Output the (X, Y) coordinate of the center of the cell containing the given text.  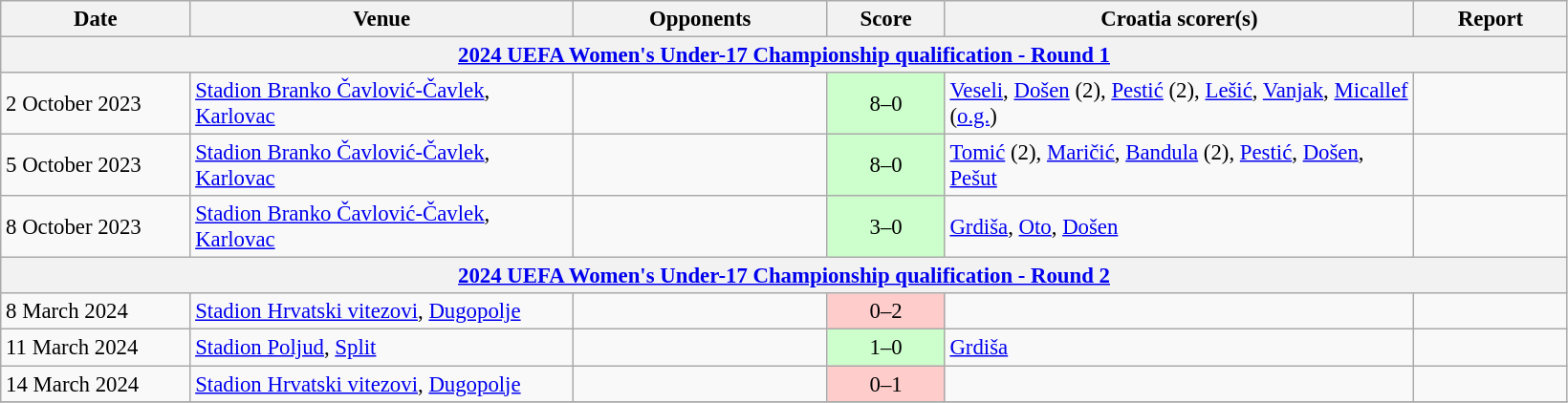
Score (885, 19)
Veseli, Došen (2), Pestić (2), Lešić, Vanjak, Micallef (o.g.) (1180, 103)
2024 UEFA Women's Under-17 Championship qualification - Round 1 (784, 55)
5 October 2023 (96, 166)
0–2 (885, 312)
2 October 2023 (96, 103)
Report (1492, 19)
Tomić (2), Maričić, Bandula (2), Pestić, Došen, Pešut (1180, 166)
8 October 2023 (96, 227)
Opponents (700, 19)
Date (96, 19)
1–0 (885, 348)
11 March 2024 (96, 348)
Venue (382, 19)
Croatia scorer(s) (1180, 19)
Grdiša (1180, 348)
Stadion Poljud, Split (382, 348)
8 March 2024 (96, 312)
0–1 (885, 384)
Grdiša, Oto, Došen (1180, 227)
3–0 (885, 227)
2024 UEFA Women's Under-17 Championship qualification - Round 2 (784, 276)
14 March 2024 (96, 384)
